Capture the cell that displays the provided text and extract its (X, Y) central coordinate. 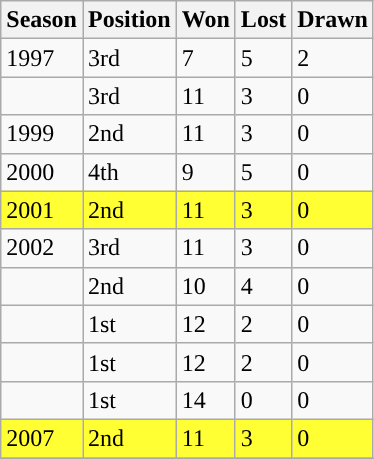
2002 (42, 248)
Position (129, 20)
14 (206, 400)
1999 (42, 134)
4 (263, 286)
Lost (263, 20)
2000 (42, 172)
Drawn (333, 20)
2007 (42, 438)
10 (206, 286)
1997 (42, 58)
Won (206, 20)
4th (129, 172)
Season (42, 20)
2001 (42, 210)
9 (206, 172)
7 (206, 58)
